Output the [X, Y] coordinate of the center of the cell containing the given text.  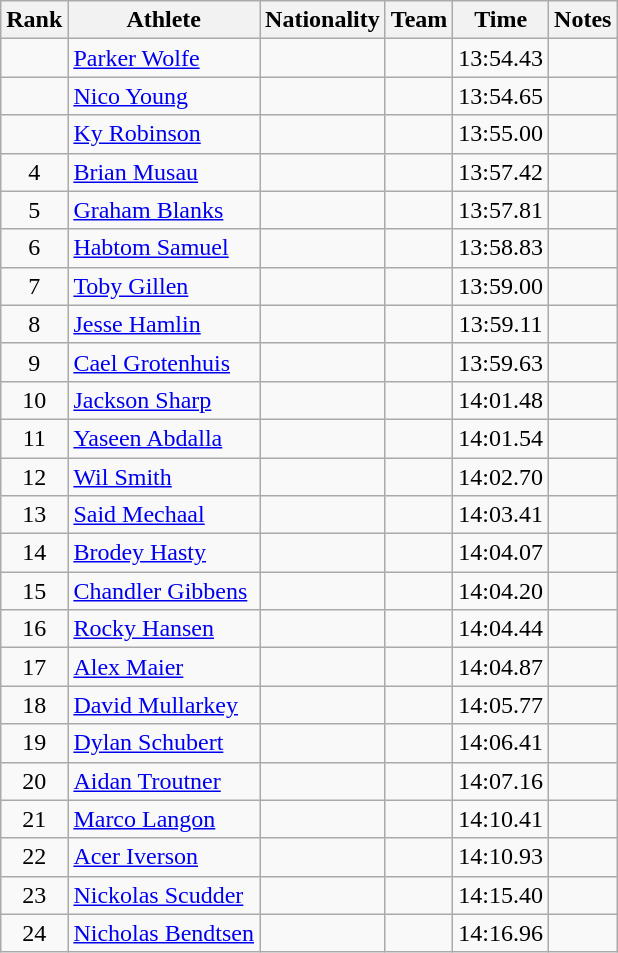
11 [34, 438]
Wil Smith [164, 477]
14:06.41 [501, 743]
Said Mechaal [164, 515]
14:01.48 [501, 400]
15 [34, 591]
13:59.63 [501, 362]
18 [34, 705]
Marco Langon [164, 819]
24 [34, 933]
Cael Grotenhuis [164, 362]
Acer Iverson [164, 857]
Nico Young [164, 96]
Habtom Samuel [164, 248]
Time [501, 20]
9 [34, 362]
14:16.96 [501, 933]
4 [34, 172]
Yaseen Abdalla [164, 438]
Athlete [164, 20]
Jackson Sharp [164, 400]
14:04.20 [501, 591]
Aidan Troutner [164, 781]
23 [34, 895]
Nickolas Scudder [164, 895]
5 [34, 210]
14:03.41 [501, 515]
Jesse Hamlin [164, 324]
14:02.70 [501, 477]
17 [34, 667]
22 [34, 857]
Rank [34, 20]
David Mullarkey [164, 705]
14:04.87 [501, 667]
Notes [583, 20]
14:10.41 [501, 819]
Chandler Gibbens [164, 591]
Toby Gillen [164, 286]
20 [34, 781]
Rocky Hansen [164, 629]
6 [34, 248]
Brodey Hasty [164, 553]
14:01.54 [501, 438]
13:54.43 [501, 58]
21 [34, 819]
13 [34, 515]
13:54.65 [501, 96]
14:10.93 [501, 857]
Team [419, 20]
19 [34, 743]
13:57.42 [501, 172]
Ky Robinson [164, 134]
14 [34, 553]
16 [34, 629]
Dylan Schubert [164, 743]
Brian Musau [164, 172]
Alex Maier [164, 667]
Parker Wolfe [164, 58]
12 [34, 477]
14:04.44 [501, 629]
14:04.07 [501, 553]
10 [34, 400]
Nicholas Bendtsen [164, 933]
14:15.40 [501, 895]
Nationality [323, 20]
13:55.00 [501, 134]
Graham Blanks [164, 210]
13:57.81 [501, 210]
13:58.83 [501, 248]
14:07.16 [501, 781]
7 [34, 286]
13:59.11 [501, 324]
14:05.77 [501, 705]
13:59.00 [501, 286]
8 [34, 324]
